Identify which cell holds the provided text, then report its [x, y] central coordinate. 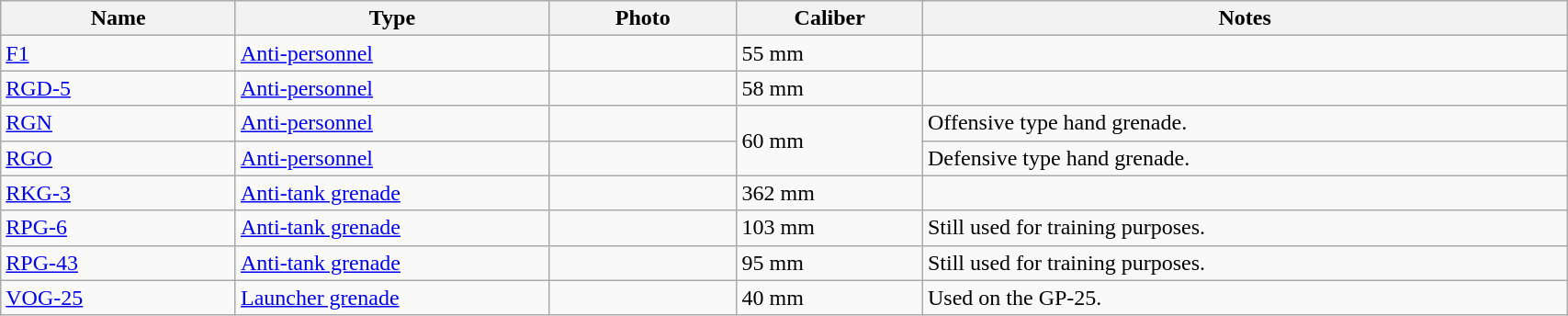
Photo [643, 18]
RPG-6 [118, 228]
Offensive type hand grenade. [1244, 123]
40 mm [829, 298]
RGD-5 [118, 88]
F1 [118, 53]
RKG-3 [118, 193]
Defensive type hand grenade. [1244, 158]
Type [391, 18]
RPG-43 [118, 263]
95 mm [829, 263]
60 mm [829, 141]
RGO [118, 158]
58 mm [829, 88]
Name [118, 18]
Notes [1244, 18]
Used on the GP-25. [1244, 298]
RGN [118, 123]
103 mm [829, 228]
55 mm [829, 53]
VOG-25 [118, 298]
Caliber [829, 18]
Launcher grenade [391, 298]
362 mm [829, 193]
